From the cell containing the given text, extract its center point as [X, Y] coordinate. 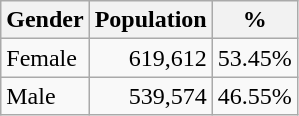
53.45% [254, 58]
Population [150, 20]
% [254, 20]
Male [45, 96]
619,612 [150, 58]
Gender [45, 20]
Female [45, 58]
46.55% [254, 96]
539,574 [150, 96]
